Determine the [X, Y] coordinate at the center of the cell enclosing the given text.  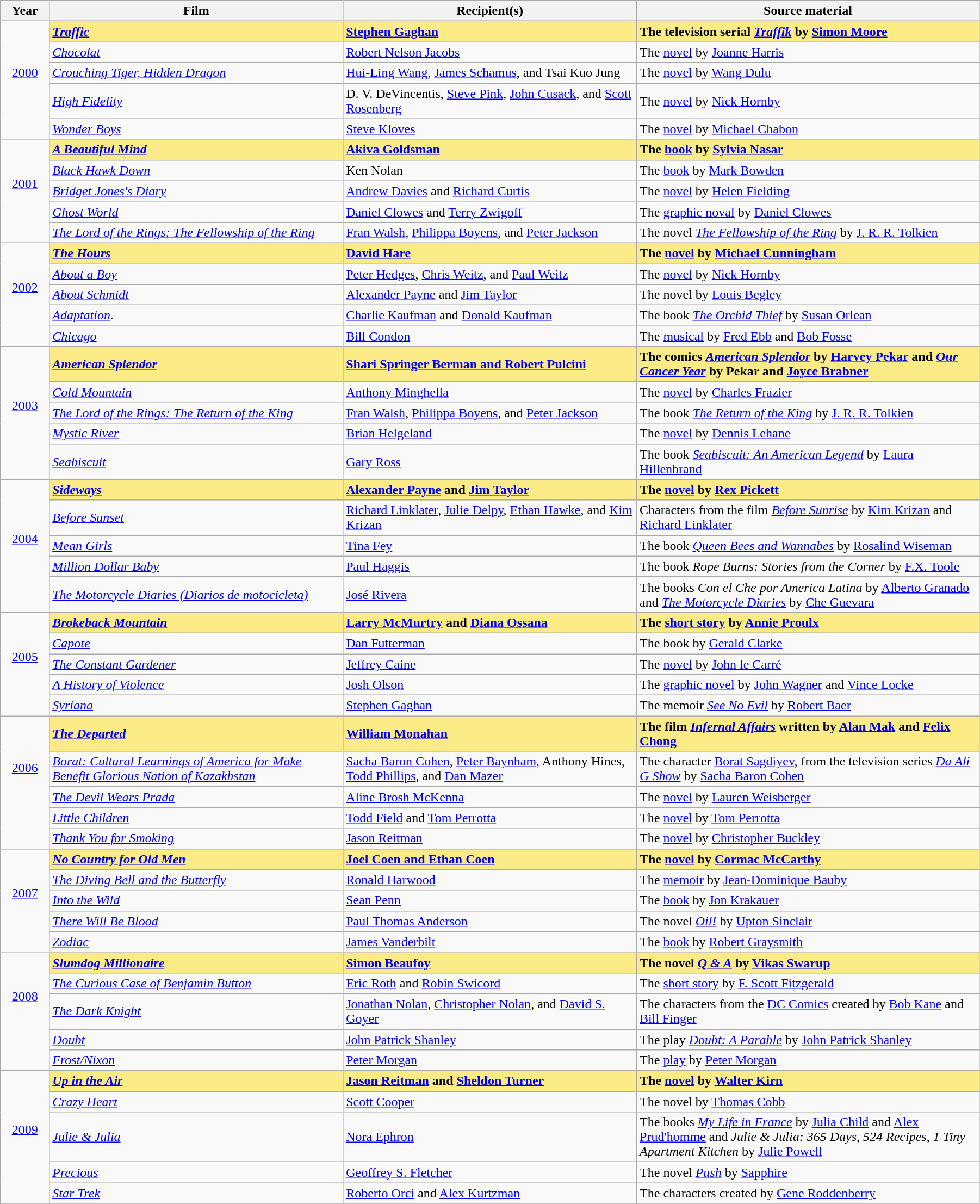
D. V. DeVincentis, Steve Pink, John Cusack, and Scott Rosenberg [490, 101]
The Constant Gardener [196, 664]
The Departed [196, 733]
David Hare [490, 253]
Larry McMurtry and Diana Ossana [490, 622]
The Lord of the Rings: The Fellowship of the Ring [196, 232]
Crazy Heart [196, 1102]
The Hours [196, 253]
2003 [25, 413]
The book by Robert Graysmith [808, 942]
Geoffrey S. Fletcher [490, 1172]
The book by Gerald Clarke [808, 643]
The characters created by Gene Roddenberry [808, 1193]
Ghost World [196, 212]
Tina Fey [490, 546]
The memoir See No Evil by Robert Baer [808, 706]
The Devil Wears Prada [196, 797]
The memoir by Jean-Dominique Bauby [808, 880]
2004 [25, 546]
The novel Push by Sapphire [808, 1172]
The book The Orchid Thief by Susan Orlean [808, 316]
The graphic novel by John Wagner and Vince Locke [808, 685]
The musical by Fred Ebb and Bob Fosse [808, 336]
Star Trek [196, 1193]
High Fidelity [196, 101]
Brian Helgeland [490, 434]
The book by Mark Bowden [808, 170]
Steve Kloves [490, 129]
There Will Be Blood [196, 921]
Josh Olson [490, 685]
The graphic noval by Daniel Clowes [808, 212]
William Monahan [490, 733]
Cold Mountain [196, 392]
The novel by Louis Begley [808, 295]
Little Children [196, 818]
Dan Futterman [490, 643]
The novel by Michael Cunningham [808, 253]
The novel by Joanne Harris [808, 52]
Julie & Julia [196, 1137]
The novel by Dennis Lehane [808, 434]
Wonder Boys [196, 129]
Aline Brosh McKenna [490, 797]
Roberto Orci and Alex Kurtzman [490, 1193]
The book by Jon Krakauer [808, 900]
Bridget Jones's Diary [196, 191]
John Patrick Shanley [490, 1040]
The novel by Tom Perrotta [808, 818]
About a Boy [196, 274]
The novel by Cormac McCarthy [808, 859]
About Schmidt [196, 295]
Sean Penn [490, 900]
The short story by F. Scott Fitzgerald [808, 983]
The Dark Knight [196, 1011]
2002 [25, 294]
Nora Ephron [490, 1137]
Simon Beaufoy [490, 962]
The novel Q & A by Vikas Swarup [808, 962]
The characters from the DC Comics created by Bob Kane and Bill Finger [808, 1011]
Precious [196, 1172]
Syriana [196, 706]
Million Dollar Baby [196, 566]
Adaptation. [196, 316]
Traffic [196, 32]
2006 [25, 782]
The Curious Case of Benjamin Button [196, 983]
The play Doubt: A Parable by John Patrick Shanley [808, 1040]
The play by Peter Morgan [808, 1060]
James Vanderbilt [490, 942]
No Country for Old Men [196, 859]
The novel Oil! by Upton Sinclair [808, 921]
Jeffrey Caine [490, 664]
Andrew Davies and Richard Curtis [490, 191]
Seabiscuit [196, 461]
Daniel Clowes and Terry Zwigoff [490, 212]
Chicago [196, 336]
2005 [25, 664]
Thank You for Smoking [196, 838]
A History of Violence [196, 685]
Jason Reitman [490, 838]
Crouching Tiger, Hidden Dragon [196, 73]
2007 [25, 900]
The Motorcycle Diaries (Diarios de motocicleta) [196, 594]
Mean Girls [196, 546]
The novel by Charles Frazier [808, 392]
Mystic River [196, 434]
Year [25, 11]
Anthony Minghella [490, 392]
Robert Nelson Jacobs [490, 52]
Paul Haggis [490, 566]
Eric Roth and Robin Swicord [490, 983]
The book by Sylvia Nasar [808, 150]
The television serial Traffik by Simon Moore [808, 32]
Into the Wild [196, 900]
The book The Return of the King by J. R. R. Tolkien [808, 413]
Doubt [196, 1040]
Black Hawk Down [196, 170]
The character Borat Sagdiyev, from the television series Da Ali G Show by Sacha Baron Cohen [808, 769]
Bill Condon [490, 336]
Chocolat [196, 52]
The Diving Bell and the Butterfly [196, 880]
Hui-Ling Wang, James Schamus, and Tsai Kuo Jung [490, 73]
Characters from the film Before Sunrise by Kim Krizan and Richard Linklater [808, 518]
2008 [25, 1011]
Todd Field and Tom Perrotta [490, 818]
Charlie Kaufman and Donald Kaufman [490, 316]
The novel by Helen Fielding [808, 191]
The book Seabiscuit: An American Legend by Laura Hillenbrand [808, 461]
2009 [25, 1137]
2000 [25, 81]
Scott Cooper [490, 1102]
The books My Life in France by Julia Child and Alex Prud'homme and Julie & Julia: 365 Days, 524 Recipes, 1 Tiny Apartment Kitchen by Julie Powell [808, 1137]
The book Rope Burns: Stories from the Corner by F.X. Toole [808, 566]
The short story by Annie Proulx [808, 622]
The novel by Christopher Buckley [808, 838]
Ronald Harwood [490, 880]
The film Infernal Affairs written by Alan Mak and Felix Chong [808, 733]
Akiva Goldsman [490, 150]
The novel by Michael Chabon [808, 129]
Richard Linklater, Julie Delpy, Ethan Hawke, and Kim Krizan [490, 518]
2001 [25, 191]
The novel by John le Carré [808, 664]
Ken Nolan [490, 170]
Borat: Cultural Learnings of America for Make Benefit Glorious Nation of Kazakhstan [196, 769]
Zodiac [196, 942]
Up in the Air [196, 1081]
The novel by Thomas Cobb [808, 1102]
Recipient(s) [490, 11]
American Splendor [196, 365]
The book Queen Bees and Wannabes by Rosalind Wiseman [808, 546]
Before Sunset [196, 518]
Jonathan Nolan, Christopher Nolan, and David S. Goyer [490, 1011]
Gary Ross [490, 461]
Capote [196, 643]
Peter Morgan [490, 1060]
Frost/Nixon [196, 1060]
A Beautiful Mind [196, 150]
The novel by Lauren Weisberger [808, 797]
Paul Thomas Anderson [490, 921]
Sacha Baron Cohen, Peter Baynham, Anthony Hines, Todd Phillips, and Dan Mazer [490, 769]
José Rivera [490, 594]
Source material [808, 11]
The novel by Rex Pickett [808, 490]
Peter Hedges, Chris Weitz, and Paul Weitz [490, 274]
The Lord of the Rings: The Return of the King [196, 413]
Jason Reitman and Sheldon Turner [490, 1081]
Sideways [196, 490]
Slumdog Millionaire [196, 962]
Shari Springer Berman and Robert Pulcini [490, 365]
The novel by Walter Kirn [808, 1081]
Joel Coen and Ethan Coen [490, 859]
The novel by Wang Dulu [808, 73]
Film [196, 11]
The comics American Splendor by Harvey Pekar and Our Cancer Year by Pekar and Joyce Brabner [808, 365]
The novel The Fellowship of the Ring by J. R. R. Tolkien [808, 232]
The books Con el Che por America Latina by Alberto Granado and The Motorcycle Diaries by Che Guevara [808, 594]
Brokeback Mountain [196, 622]
